Detect which cell encompasses the target text, then output its [X, Y] center coordinate. 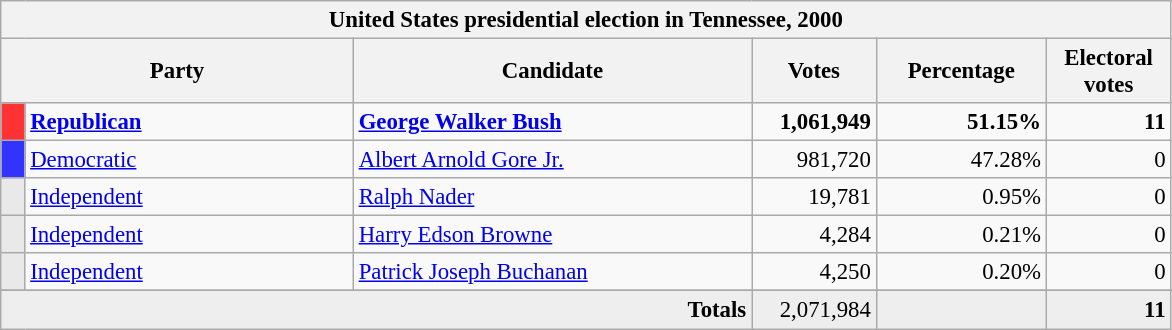
19,781 [814, 197]
Patrick Joseph Buchanan [552, 273]
47.28% [961, 160]
0.95% [961, 197]
United States presidential election in Tennessee, 2000 [586, 20]
Electoral votes [1108, 72]
0.20% [961, 273]
4,284 [814, 235]
51.15% [961, 122]
Candidate [552, 72]
Albert Arnold Gore Jr. [552, 160]
981,720 [814, 160]
Percentage [961, 72]
Harry Edson Browne [552, 235]
0.21% [961, 235]
1,061,949 [814, 122]
Votes [814, 72]
Democratic [189, 160]
Party [178, 72]
2,071,984 [814, 310]
George Walker Bush [552, 122]
Republican [189, 122]
Ralph Nader [552, 197]
4,250 [814, 273]
Totals [376, 310]
